Output the [X, Y] coordinate of the center of the cell containing the given text.  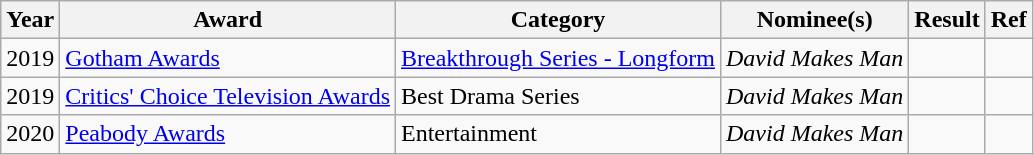
Category [558, 20]
Entertainment [558, 134]
Year [30, 20]
Peabody Awards [228, 134]
Best Drama Series [558, 96]
Nominee(s) [814, 20]
2020 [30, 134]
Critics' Choice Television Awards [228, 96]
Result [947, 20]
Award [228, 20]
Gotham Awards [228, 58]
Ref [1008, 20]
Breakthrough Series - Longform [558, 58]
